Search for the cell housing the specified text and yield its (X, Y) center coordinate. 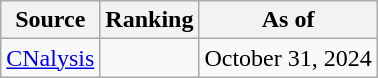
As of (288, 20)
Source (50, 20)
CNalysis (50, 58)
October 31, 2024 (288, 58)
Ranking (150, 20)
